Locate the cell with the specified text and output its [X, Y] center coordinate. 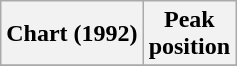
Chart (1992) [72, 34]
Peakposition [189, 34]
